Locate the cell with the specified text and output its (X, Y) center coordinate. 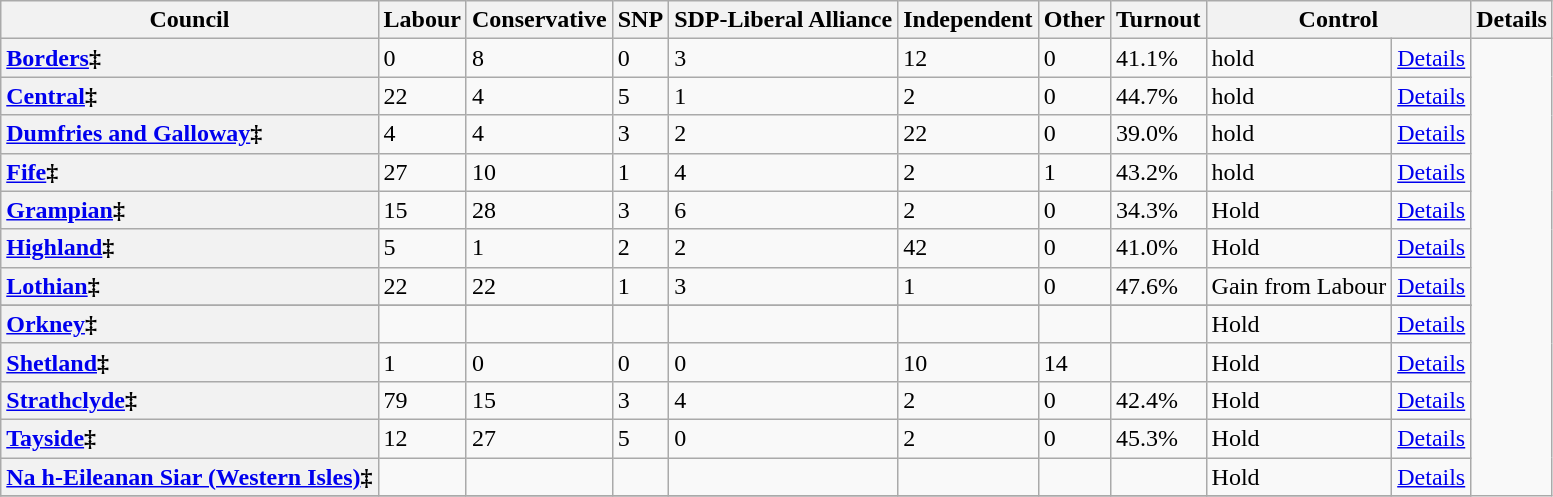
SDP-Liberal Alliance (784, 20)
42.4% (1158, 400)
28 (539, 210)
41.1% (1158, 58)
43.2% (1158, 172)
Borders‡ (190, 58)
Tayside‡ (190, 438)
SNP (640, 20)
8 (539, 58)
Control (1338, 20)
Gain from Labour (1299, 286)
Strathclyde‡ (190, 400)
Independent (968, 20)
Lothian‡ (190, 286)
79 (422, 400)
44.7% (1158, 96)
Council (190, 20)
Labour (422, 20)
47.6% (1158, 286)
Grampian‡ (190, 210)
45.3% (1158, 438)
39.0% (1158, 134)
41.0% (1158, 248)
Conservative (539, 20)
Other (1074, 20)
Fife‡ (190, 172)
Orkney‡ (190, 324)
14 (1074, 362)
Shetland‡ (190, 362)
42 (968, 248)
6 (784, 210)
Highland‡ (190, 248)
34.3% (1158, 210)
Central‡ (190, 96)
Dumfries and Galloway‡ (190, 134)
Na h-Eileanan Siar (Western Isles)‡ (190, 477)
Turnout (1158, 20)
